Locate the cell with the specified text and output its [X, Y] center coordinate. 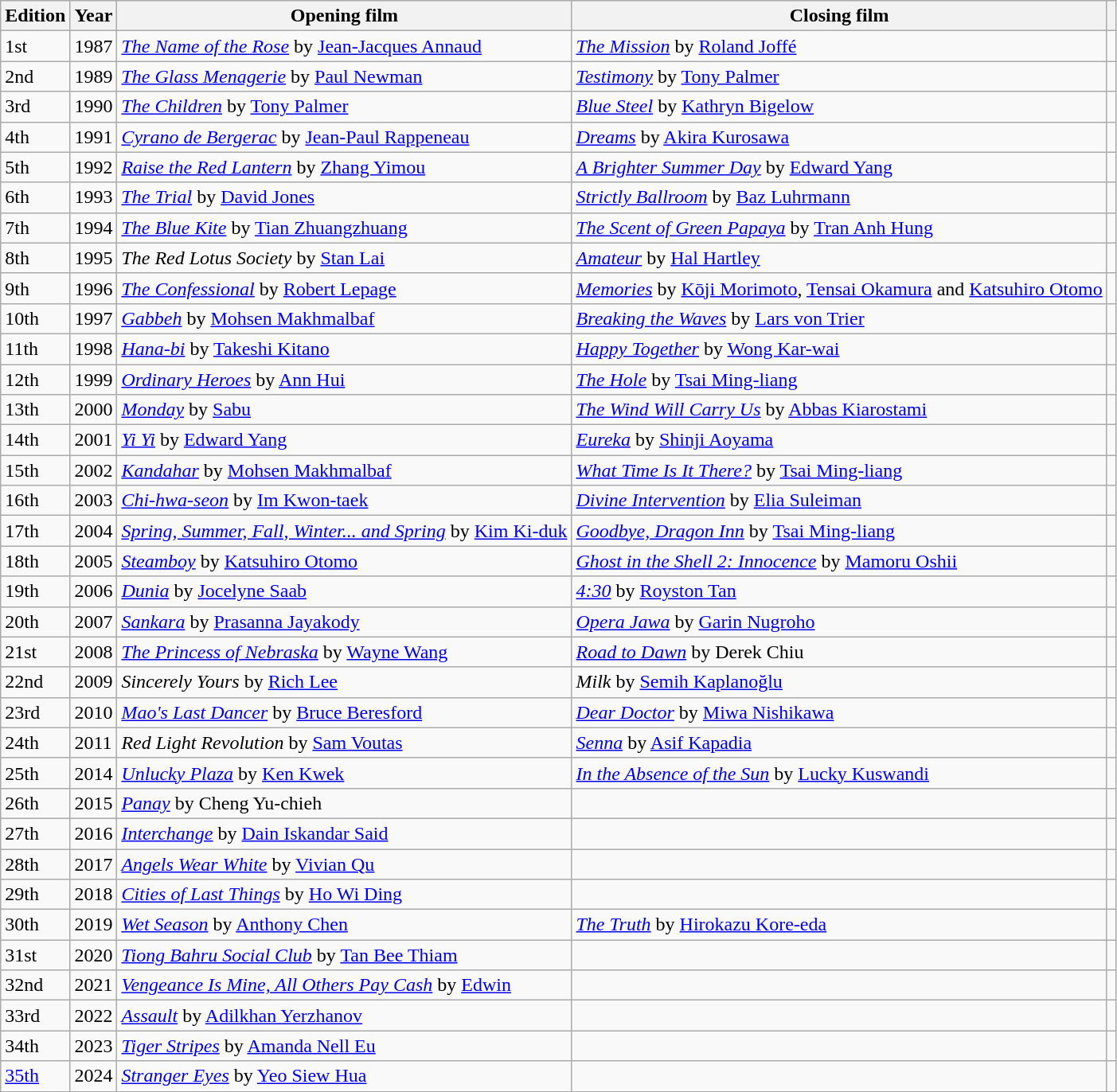
Testimony by Tony Palmer [839, 76]
Amateur by Hal Hartley [839, 258]
2015 [94, 803]
The Name of the Rose by Jean-Jacques Annaud [344, 46]
Year [94, 16]
2nd [35, 76]
The Hole by Tsai Ming-liang [839, 380]
11th [35, 349]
2014 [94, 773]
2007 [94, 622]
Cyrano de Bergerac by Jean-Paul Rappeneau [344, 137]
Red Light Revolution by Sam Voutas [344, 743]
2022 [94, 1016]
2008 [94, 652]
The Scent of Green Papaya by Tran Anh Hung [839, 228]
The Mission by Roland Joffé [839, 46]
2018 [94, 895]
26th [35, 803]
2019 [94, 925]
2017 [94, 864]
1992 [94, 167]
19th [35, 591]
2005 [94, 561]
Goodbye, Dragon Inn by Tsai Ming-liang [839, 531]
1987 [94, 46]
Vengeance Is Mine, All Others Pay Cash by Edwin [344, 985]
2006 [94, 591]
10th [35, 318]
29th [35, 895]
2010 [94, 712]
1994 [94, 228]
1st [35, 46]
2003 [94, 501]
Interchange by Dain Iskandar Said [344, 833]
Assault by Adilkhan Yerzhanov [344, 1016]
1991 [94, 137]
Ghost in the Shell 2: Innocence by Mamoru Oshii [839, 561]
32nd [35, 985]
2023 [94, 1046]
The Wind Will Carry Us by Abbas Kiarostami [839, 410]
6th [35, 197]
1995 [94, 258]
15th [35, 470]
Cities of Last Things by Ho Wi Ding [344, 895]
1997 [94, 318]
1998 [94, 349]
25th [35, 773]
Kandahar by Mohsen Makhmalbaf [344, 470]
2021 [94, 985]
23rd [35, 712]
Wet Season by Anthony Chen [344, 925]
Senna by Asif Kapadia [839, 743]
The Glass Menagerie by Paul Newman [344, 76]
Mao's Last Dancer by Bruce Beresford [344, 712]
Divine Intervention by Elia Suleiman [839, 501]
22nd [35, 682]
Edition [35, 16]
Tiger Stripes by Amanda Nell Eu [344, 1046]
3rd [35, 107]
2020 [94, 955]
Opening film [344, 16]
Sankara by Prasanna Jayakody [344, 622]
Dear Doctor by Miwa Nishikawa [839, 712]
Closing film [839, 16]
Steamboy by Katsuhiro Otomo [344, 561]
12th [35, 380]
9th [35, 288]
Raise the Red Lantern by Zhang Yimou [344, 167]
2009 [94, 682]
2001 [94, 440]
Dreams by Akira Kurosawa [839, 137]
Spring, Summer, Fall, Winter... and Spring by Kim Ki-duk [344, 531]
31st [35, 955]
2002 [94, 470]
1993 [94, 197]
The Truth by Hirokazu Kore-eda [839, 925]
Angels Wear White by Vivian Qu [344, 864]
Sincerely Yours by Rich Lee [344, 682]
Road to Dawn by Derek Chiu [839, 652]
21st [35, 652]
In the Absence of the Sun by Lucky Kuswandi [839, 773]
14th [35, 440]
17th [35, 531]
Panay by Cheng Yu-chieh [344, 803]
Dunia by Jocelyne Saab [344, 591]
The Confessional by Robert Lepage [344, 288]
24th [35, 743]
33rd [35, 1016]
Hana-bi by Takeshi Kitano [344, 349]
Milk by Semih Kaplanoğlu [839, 682]
Blue Steel by Kathryn Bigelow [839, 107]
What Time Is It There? by Tsai Ming-liang [839, 470]
35th [35, 1076]
Unlucky Plaza by Ken Kwek [344, 773]
5th [35, 167]
2016 [94, 833]
The Blue Kite by Tian Zhuangzhuang [344, 228]
7th [35, 228]
1999 [94, 380]
The Trial by David Jones [344, 197]
Chi-hwa-seon by Im Kwon-taek [344, 501]
A Brighter Summer Day by Edward Yang [839, 167]
4:30 by Royston Tan [839, 591]
Monday by Sabu [344, 410]
28th [35, 864]
The Children by Tony Palmer [344, 107]
Breaking the Waves by Lars von Trier [839, 318]
Memories by Kōji Morimoto, Tensai Okamura and Katsuhiro Otomo [839, 288]
Strictly Ballroom by Baz Luhrmann [839, 197]
4th [35, 137]
Gabbeh by Mohsen Makhmalbaf [344, 318]
13th [35, 410]
18th [35, 561]
20th [35, 622]
2011 [94, 743]
Ordinary Heroes by Ann Hui [344, 380]
34th [35, 1046]
27th [35, 833]
The Red Lotus Society by Stan Lai [344, 258]
Happy Together by Wong Kar-wai [839, 349]
Yi Yi by Edward Yang [344, 440]
2024 [94, 1076]
1990 [94, 107]
Opera Jawa by Garin Nugroho [839, 622]
Eureka by Shinji Aoyama [839, 440]
8th [35, 258]
2000 [94, 410]
2004 [94, 531]
16th [35, 501]
The Princess of Nebraska by Wayne Wang [344, 652]
30th [35, 925]
1989 [94, 76]
1996 [94, 288]
Stranger Eyes by Yeo Siew Hua [344, 1076]
Tiong Bahru Social Club by Tan Bee Thiam [344, 955]
